Capture the cell that displays the provided text and extract its [X, Y] central coordinate. 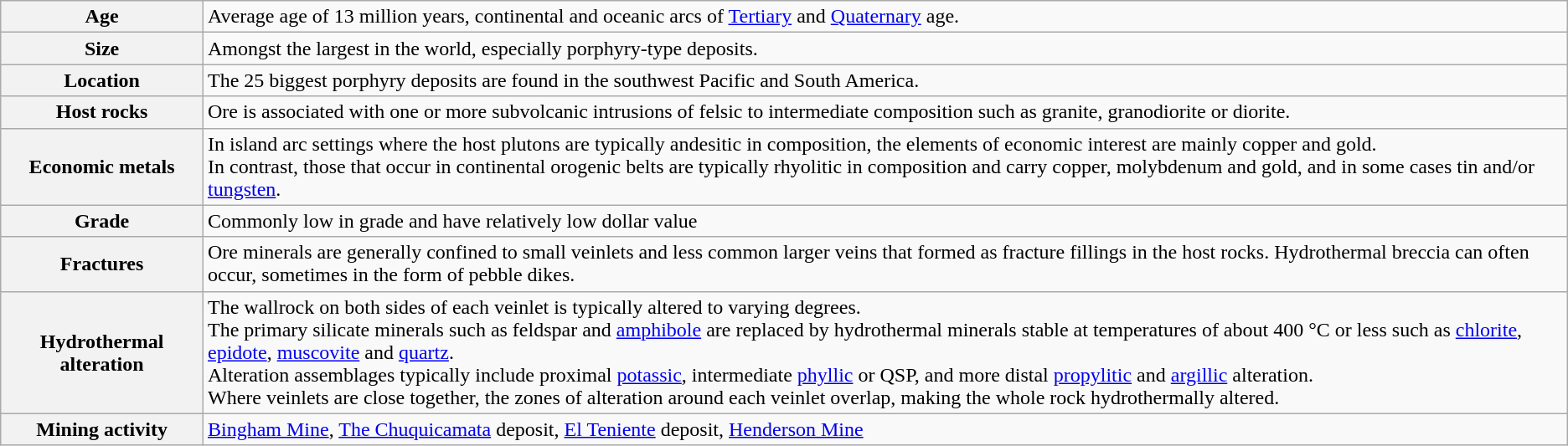
Location [102, 80]
Commonly low in grade and have relatively low dollar value [885, 221]
Host rocks [102, 112]
Economic metals [102, 167]
Grade [102, 221]
The 25 biggest porphyry deposits are found in the southwest Pacific and South America. [885, 80]
Size [102, 49]
Ore is associated with one or more subvolcanic intrusions of felsic to intermediate composition such as granite, granodiorite or diorite. [885, 112]
Fractures [102, 264]
Average age of 13 million years, continental and oceanic arcs of Tertiary and Quaternary age. [885, 17]
Bingham Mine, The Chuquicamata deposit, El Teniente deposit, Henderson Mine [885, 429]
Age [102, 17]
Amongst the largest in the world, especially porphyry-type deposits. [885, 49]
Hydrothermal alteration [102, 352]
Mining activity [102, 429]
